Return the (x, y) coordinate for the center point of the cell that contains the specified text.  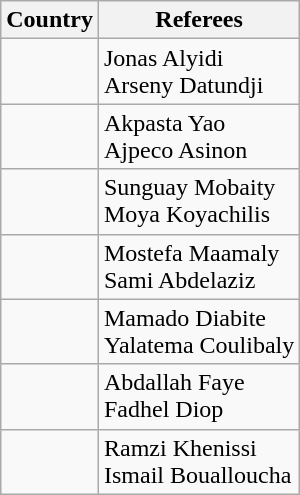
Referees (198, 20)
Jonas AlyidiArseny Datundji (198, 72)
Abdallah FayeFadhel Diop (198, 396)
Country (50, 20)
Mostefa MaamalySami Abdelaziz (198, 266)
Mamado DiabiteYalatema Coulibaly (198, 332)
Akpasta YaoAjpeco Asinon (198, 136)
Ramzi KhenissiIsmail Boualloucha (198, 462)
Sunguay MobaityMoya Koyachilis (198, 202)
